Scan for the cell matching the given text and deliver its (X, Y) coordinate at center. 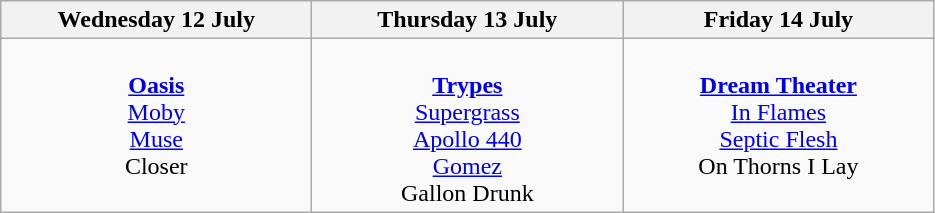
Trypes Supergrass Apollo 440 Gomez Gallon Drunk (468, 126)
Dream Theater In Flames Septic Flesh On Thorns I Lay (778, 126)
Oasis Moby Muse Closer (156, 126)
Thursday 13 July (468, 20)
Friday 14 July (778, 20)
Wednesday 12 July (156, 20)
